Search for the cell housing the specified text and yield its [x, y] center coordinate. 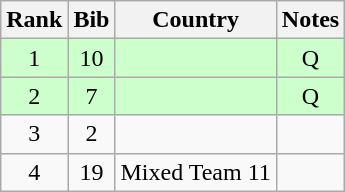
Notes [310, 20]
7 [92, 96]
Rank [34, 20]
10 [92, 58]
3 [34, 134]
4 [34, 172]
19 [92, 172]
1 [34, 58]
Mixed Team 11 [196, 172]
Bib [92, 20]
Country [196, 20]
